Extract the [X, Y] coordinate from the center of the cell holding the provided text.  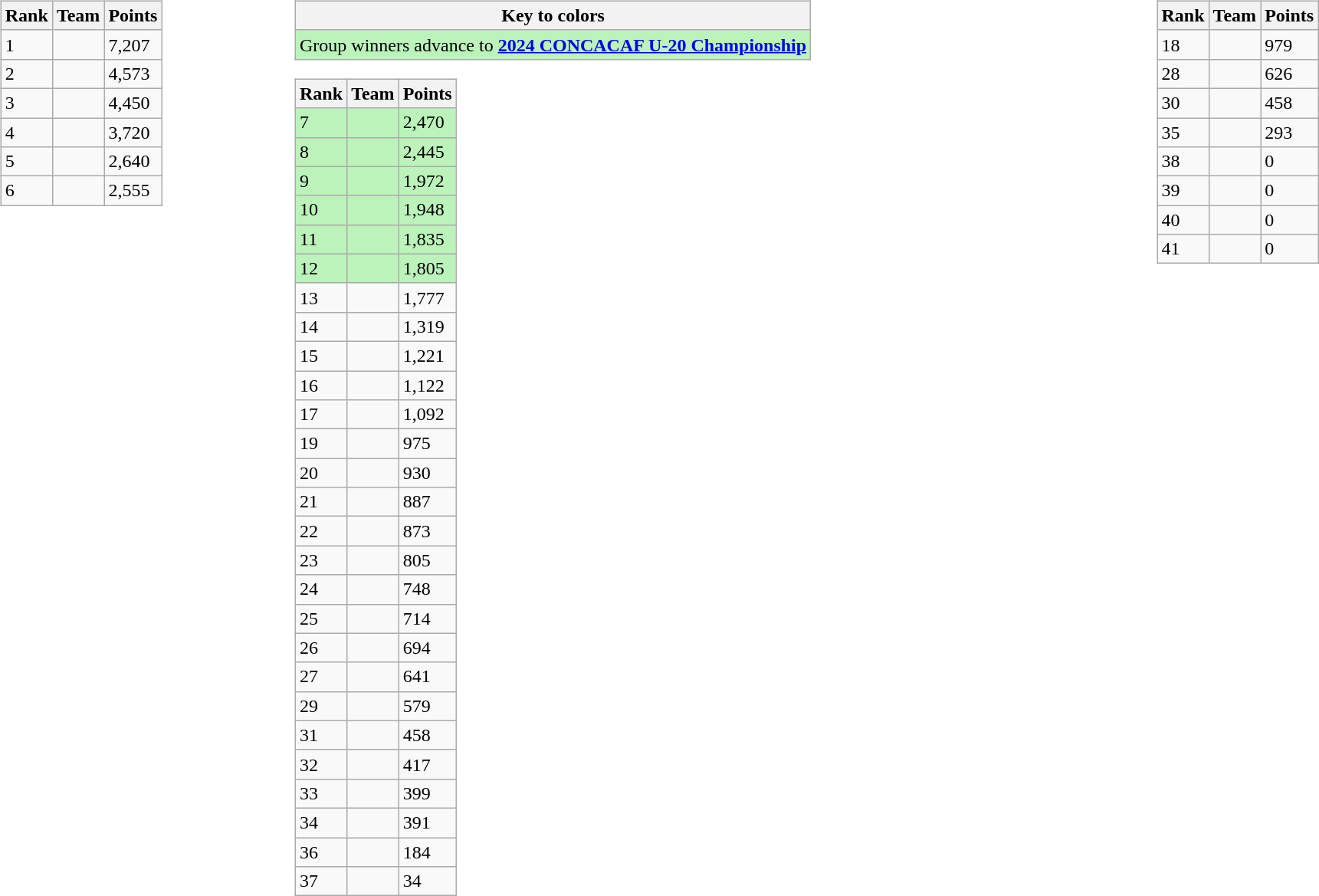
7 [322, 123]
39 [1183, 191]
873 [428, 531]
391 [428, 822]
8 [322, 152]
15 [322, 356]
10 [322, 210]
805 [428, 560]
7,207 [133, 44]
40 [1183, 220]
18 [1183, 44]
1,221 [428, 356]
16 [322, 386]
2,470 [428, 123]
21 [322, 502]
29 [322, 706]
626 [1289, 74]
38 [1183, 162]
3,720 [133, 133]
714 [428, 619]
1,948 [428, 210]
12 [322, 268]
41 [1183, 249]
4,573 [133, 74]
887 [428, 502]
4,450 [133, 103]
6 [26, 191]
1 [26, 44]
11 [322, 239]
930 [428, 473]
1,777 [428, 297]
37 [322, 881]
1,122 [428, 386]
641 [428, 677]
24 [322, 589]
22 [322, 531]
36 [322, 852]
1,805 [428, 268]
20 [322, 473]
2 [26, 74]
25 [322, 619]
417 [428, 764]
19 [322, 444]
1,319 [428, 327]
4 [26, 133]
748 [428, 589]
31 [322, 735]
Group winners advance to 2024 CONCACAF U-20 Championship [553, 44]
1,972 [428, 181]
23 [322, 560]
27 [322, 677]
975 [428, 444]
979 [1289, 44]
26 [322, 648]
2,445 [428, 152]
13 [322, 297]
33 [322, 793]
1,835 [428, 239]
28 [1183, 74]
694 [428, 648]
9 [322, 181]
Key to colors [553, 15]
14 [322, 327]
5 [26, 162]
35 [1183, 133]
184 [428, 852]
3 [26, 103]
2,640 [133, 162]
1,092 [428, 415]
579 [428, 706]
2,555 [133, 191]
17 [322, 415]
30 [1183, 103]
399 [428, 793]
293 [1289, 133]
32 [322, 764]
